Provide the [x, y] coordinate of the cell's center where the given text is located.  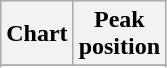
Chart [37, 34]
Peakposition [119, 34]
